For the text-containing cell, return its midpoint in [x, y] coordinate format. 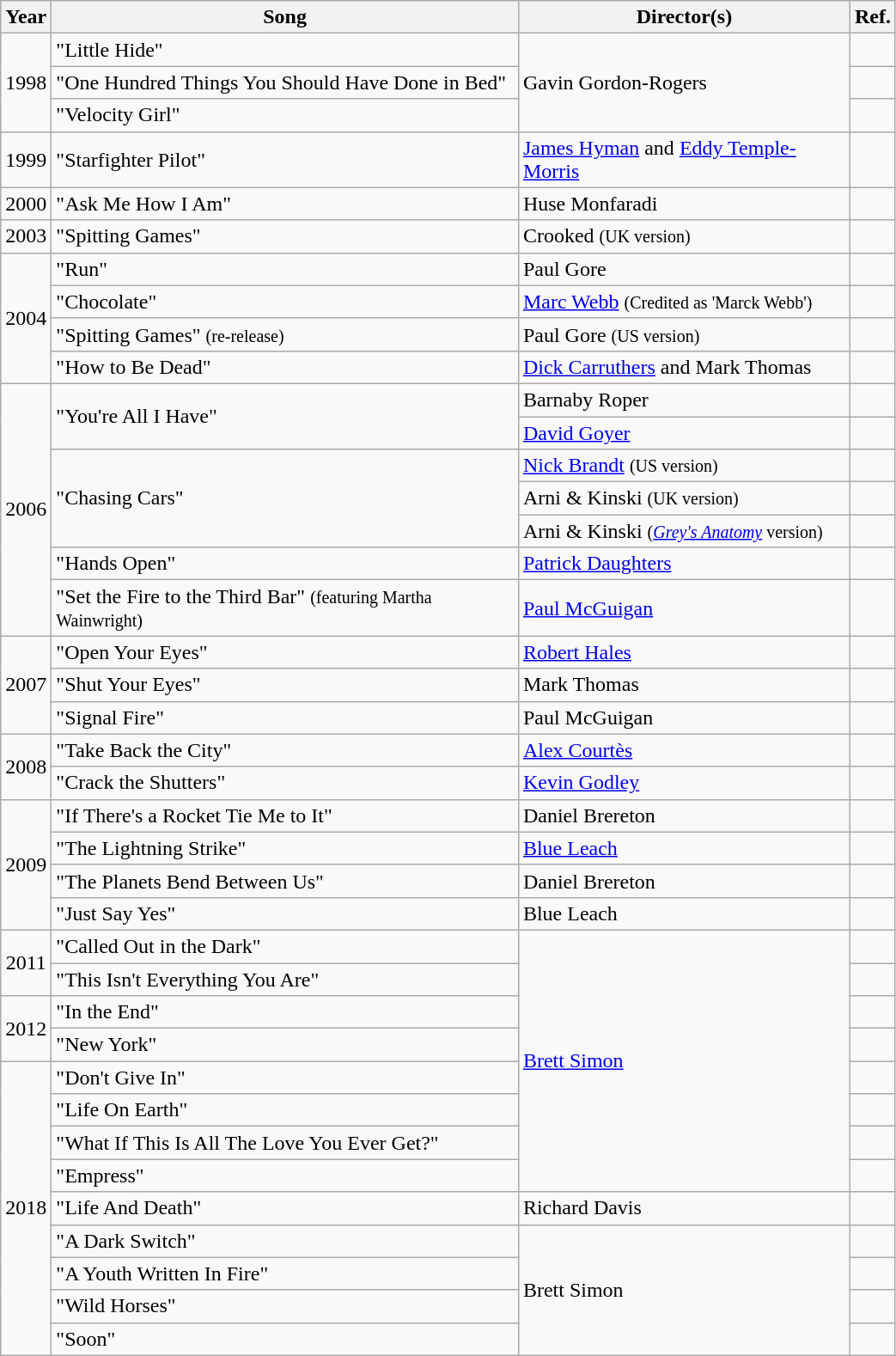
2009 [26, 864]
"Life And Death" [285, 1208]
"This Isn't Everything You Are" [285, 979]
2006 [26, 509]
"Starfighter Pilot" [285, 160]
2004 [26, 318]
Paul Gore (US version) [684, 334]
Arni & Kinski (UK version) [684, 498]
Ref. [873, 17]
"Chocolate" [285, 302]
2003 [26, 236]
"Life On Earth" [285, 1110]
Gavin Gordon-Rogers [684, 82]
Barnaby Roper [684, 400]
"Take Back the City" [285, 750]
"A Youth Written In Fire" [285, 1274]
"Ask Me How I Am" [285, 204]
"Velocity Girl" [285, 115]
"Soon" [285, 1339]
"Signal Fire" [285, 718]
Year [26, 17]
"New York" [285, 1045]
2018 [26, 1208]
Patrick Daughters [684, 564]
"Spitting Games" [285, 236]
1999 [26, 160]
"One Hundred Things You Should Have Done in Bed" [285, 82]
Dick Carruthers and Mark Thomas [684, 367]
"Chasing Cars" [285, 498]
Song [285, 17]
2012 [26, 1029]
"If There's a Rocket Tie Me to It" [285, 815]
Director(s) [684, 17]
"Open Your Eyes" [285, 652]
2000 [26, 204]
Arni & Kinski (Grey's Anatomy version) [684, 531]
"Shut Your Eyes" [285, 685]
"Wild Horses" [285, 1306]
"Hands Open" [285, 564]
"How to Be Dead" [285, 367]
"Set the Fire to the Third Bar" (featuring Martha Wainwright) [285, 608]
Alex Courtès [684, 750]
2007 [26, 685]
"Crack the Shutters" [285, 783]
"A Dark Switch" [285, 1241]
"Empress" [285, 1176]
2008 [26, 767]
"Spitting Games" (re-release) [285, 334]
"Called Out in the Dark" [285, 946]
Crooked (UK version) [684, 236]
James Hyman and Eddy Temple-Morris [684, 160]
"In the End" [285, 1012]
"You're All I Have" [285, 416]
"Just Say Yes" [285, 913]
Paul Gore [684, 269]
Robert Hales [684, 652]
Marc Webb (Credited as 'Marck Webb') [684, 302]
1998 [26, 82]
Nick Brandt (US version) [684, 466]
Richard Davis [684, 1208]
"Little Hide" [285, 50]
Mark Thomas [684, 685]
Kevin Godley [684, 783]
David Goyer [684, 432]
Huse Monfaradi [684, 204]
"The Lightning Strike" [285, 848]
"Don't Give In" [285, 1078]
"What If This Is All The Love You Ever Get?" [285, 1143]
"Run" [285, 269]
2011 [26, 962]
"The Planets Bend Between Us" [285, 881]
